Provide the [X, Y] coordinate of the cell's center where the given text is located.  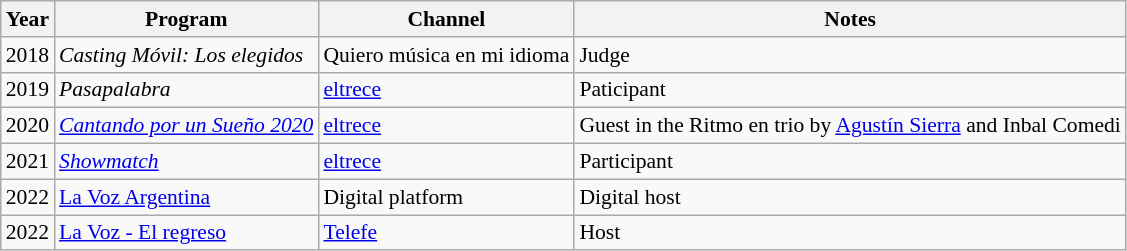
Judge [850, 55]
Showmatch [186, 162]
2020 [28, 126]
2019 [28, 90]
Casting Móvil: Los elegidos [186, 55]
Pasapalabra [186, 90]
Notes [850, 19]
Program [186, 19]
Year [28, 19]
La Voz - El regreso [186, 233]
2021 [28, 162]
Quiero música en mi idioma [446, 55]
Guest in the Ritmo en trio by Agustín Sierra and Inbal Comedi [850, 126]
Telefe [446, 233]
Digital host [850, 197]
Channel [446, 19]
2018 [28, 55]
Digital platform [446, 197]
La Voz Argentina [186, 197]
Paticipant [850, 90]
Participant [850, 162]
Cantando por un Sueño 2020 [186, 126]
Host [850, 233]
